Provide the [x, y] coordinate of the cell's center where the given text is located.  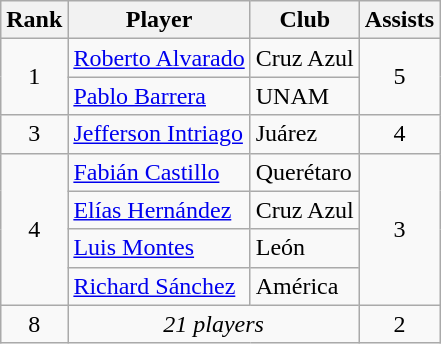
8 [34, 324]
Richard Sánchez [159, 286]
Club [304, 20]
Roberto Alvarado [159, 58]
Querétaro [304, 172]
1 [34, 77]
Fabián Castillo [159, 172]
UNAM [304, 96]
2 [399, 324]
Player [159, 20]
Rank [34, 20]
Assists [399, 20]
Luis Montes [159, 248]
21 players [214, 324]
León [304, 248]
Elías Hernández [159, 210]
América [304, 286]
5 [399, 77]
Juárez [304, 134]
Jefferson Intriago [159, 134]
Pablo Barrera [159, 96]
